Find where the given text appears and provide that cell's center as [X, Y] coordinate. 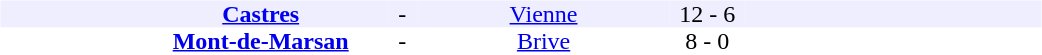
12 - 6 [707, 14]
Castres [260, 14]
Vienne [544, 14]
Mont-de-Marsan [260, 42]
8 - 0 [707, 42]
Brive [544, 42]
